Extract the (x, y) coordinate from the center of the cell holding the provided text.  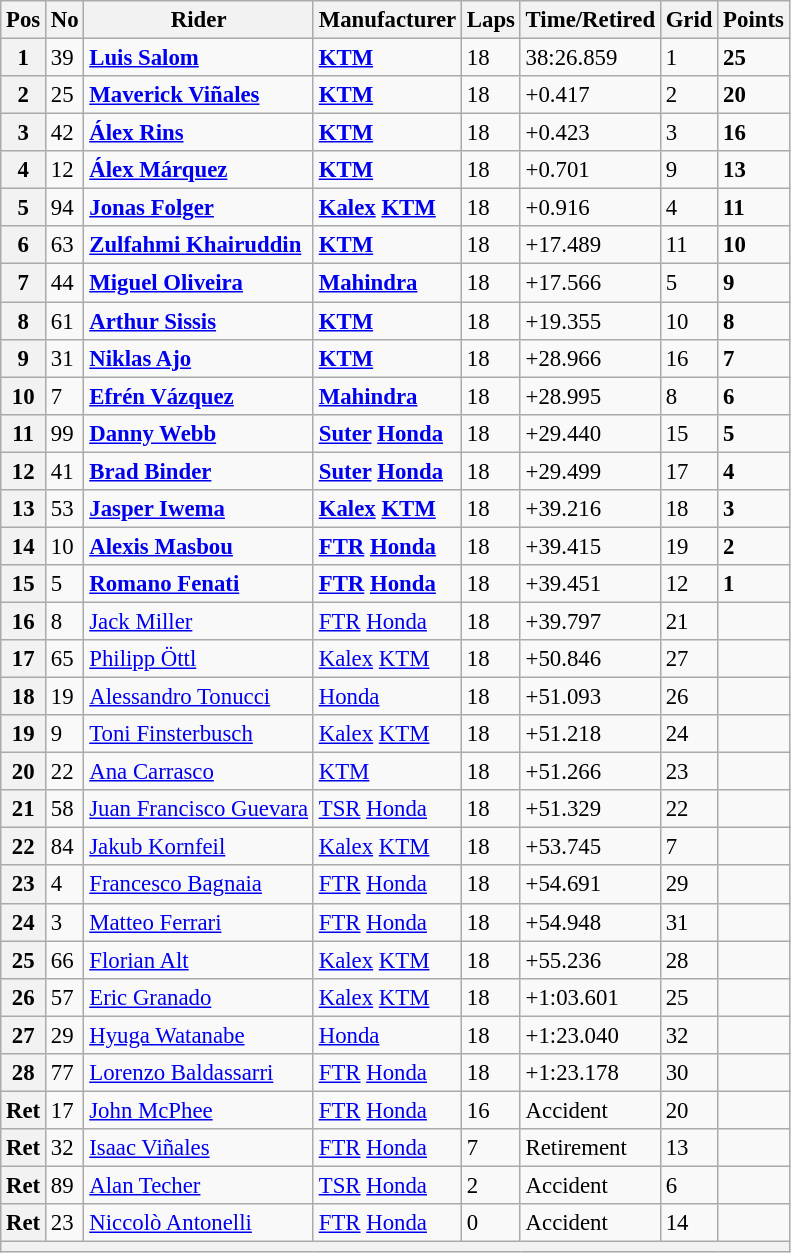
+0.701 (590, 170)
66 (65, 960)
+54.691 (590, 885)
Florian Alt (198, 960)
30 (688, 1073)
Álex Rins (198, 133)
Niklas Ajo (198, 358)
Lorenzo Baldassarri (198, 1073)
Niccolò Antonelli (198, 1223)
Time/Retired (590, 20)
Alan Techer (198, 1185)
+0.423 (590, 133)
41 (65, 471)
+39.797 (590, 621)
Zulfahmi Khairuddin (198, 245)
99 (65, 433)
Jasper Iwema (198, 509)
Maverick Viñales (198, 95)
58 (65, 809)
Efrén Vázquez (198, 396)
84 (65, 847)
+0.417 (590, 95)
Hyuga Watanabe (198, 1035)
38:26.859 (590, 58)
+1:23.040 (590, 1035)
61 (65, 321)
+29.440 (590, 433)
Points (754, 20)
Laps (492, 20)
+53.745 (590, 847)
+39.415 (590, 546)
Alexis Masbou (198, 546)
+28.966 (590, 358)
Jack Miller (198, 621)
Arthur Sissis (198, 321)
+54.948 (590, 922)
Grid (688, 20)
+51.329 (590, 809)
Francesco Bagnaia (198, 885)
+51.266 (590, 772)
77 (65, 1073)
Miguel Oliveira (198, 283)
Retirement (590, 1148)
+29.499 (590, 471)
Rider (198, 20)
Toni Finsterbusch (198, 734)
+1:03.601 (590, 997)
44 (65, 283)
John McPhee (198, 1110)
Brad Binder (198, 471)
Matteo Ferrari (198, 922)
No (65, 20)
65 (65, 659)
+55.236 (590, 960)
Philipp Öttl (198, 659)
57 (65, 997)
Isaac Viñales (198, 1148)
+17.489 (590, 245)
63 (65, 245)
+1:23.178 (590, 1073)
+50.846 (590, 659)
+17.566 (590, 283)
+19.355 (590, 321)
Romano Fenati (198, 584)
Pos (24, 20)
Eric Granado (198, 997)
Danny Webb (198, 433)
42 (65, 133)
Jonas Folger (198, 208)
+28.995 (590, 396)
39 (65, 58)
+0.916 (590, 208)
89 (65, 1185)
+39.451 (590, 584)
Alessandro Tonucci (198, 697)
Juan Francisco Guevara (198, 809)
Luis Salom (198, 58)
Ana Carrasco (198, 772)
Manufacturer (387, 20)
+39.216 (590, 509)
53 (65, 509)
Álex Márquez (198, 170)
Jakub Kornfeil (198, 847)
+51.093 (590, 697)
+51.218 (590, 734)
0 (492, 1223)
94 (65, 208)
